Detect which cell encompasses the target text, then output its [x, y] center coordinate. 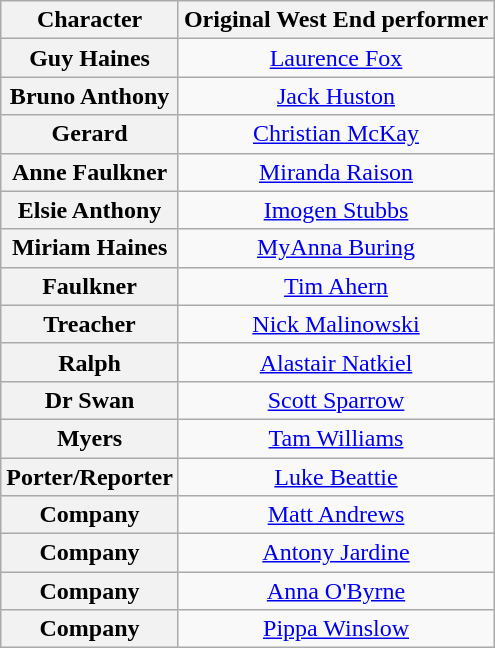
Tam Williams [336, 438]
Christian McKay [336, 134]
Pippa Winslow [336, 629]
Character [90, 20]
MyAnna Buring [336, 248]
Treacher [90, 324]
Bruno Anthony [90, 96]
Nick Malinowski [336, 324]
Porter/Reporter [90, 477]
Scott Sparrow [336, 400]
Alastair Natkiel [336, 362]
Ralph [90, 362]
Tim Ahern [336, 286]
Miriam Haines [90, 248]
Antony Jardine [336, 553]
Miranda Raison [336, 172]
Anna O'Byrne [336, 591]
Imogen Stubbs [336, 210]
Original West End performer [336, 20]
Elsie Anthony [90, 210]
Matt Andrews [336, 515]
Myers [90, 438]
Dr Swan [90, 400]
Anne Faulkner [90, 172]
Gerard [90, 134]
Faulkner [90, 286]
Jack Huston [336, 96]
Laurence Fox [336, 58]
Guy Haines [90, 58]
Luke Beattie [336, 477]
